Scan for the cell matching the given text and deliver its (X, Y) coordinate at center. 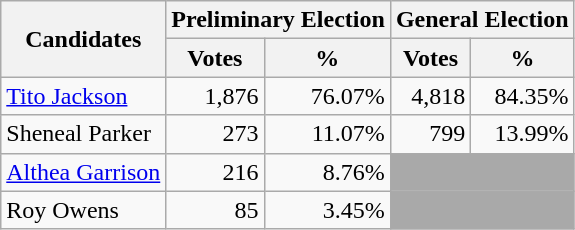
85 (215, 210)
799 (430, 134)
11.07% (327, 134)
216 (215, 172)
1,876 (215, 96)
Sheneal Parker (84, 134)
Tito Jackson (84, 96)
13.99% (522, 134)
76.07% (327, 96)
Preliminary Election (278, 20)
Althea Garrison (84, 172)
General Election (482, 20)
Candidates (84, 39)
3.45% (327, 210)
8.76% (327, 172)
Roy Owens (84, 210)
273 (215, 134)
4,818 (430, 96)
84.35% (522, 96)
